Output the [x, y] coordinate of the center of the cell containing the given text.  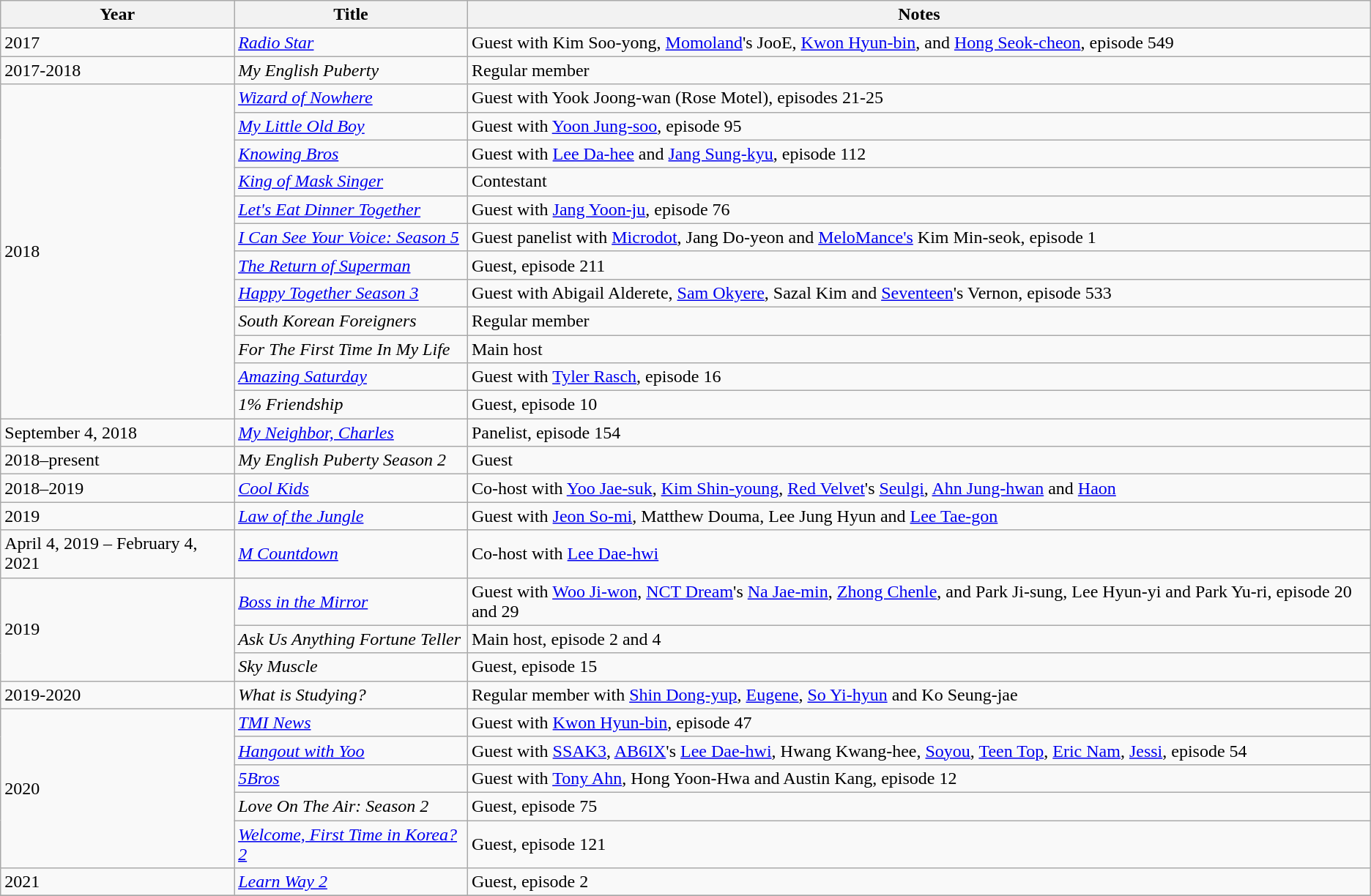
Boss in the Mirror [352, 602]
TMI News [352, 723]
I Can See Your Voice: Season 5 [352, 237]
1% Friendship [352, 405]
Guest with Woo Ji-won, NCT Dream's Na Jae-min, Zhong Chenle, and Park Ji-sung, Lee Hyun-yi and Park Yu-ri, episode 20 and 29 [918, 602]
Love On The Air: Season 2 [352, 806]
2021 [117, 882]
Radio Star [352, 42]
Law of the Jungle [352, 516]
September 4, 2018 [117, 433]
Guest with Jeon So-mi, Matthew Douma, Lee Jung Hyun and Lee Tae-gon [918, 516]
Sky Muscle [352, 667]
2019-2020 [117, 695]
South Korean Foreigners [352, 321]
Main host, episode 2 and 4 [918, 639]
The Return of Superman [352, 265]
Guest, episode 2 [918, 882]
Co-host with Lee Dae-hwi [918, 553]
Guest with Jang Yoon-ju, episode 76 [918, 209]
Co-host with Yoo Jae-suk, Kim Shin-young, Red Velvet's Seulgi, Ahn Jung-hwan and Haon [918, 488]
Guest, episode 10 [918, 405]
Guest with Yoon Jung-soo, episode 95 [918, 126]
My Little Old Boy [352, 126]
Learn Way 2 [352, 882]
My Neighbor, Charles [352, 433]
2018 [117, 252]
Let's Eat Dinner Together [352, 209]
2018–present [117, 460]
Hangout with Yoo [352, 750]
Main host [918, 349]
Guest, episode 211 [918, 265]
Knowing Bros [352, 154]
Regular member with Shin Dong-yup, Eugene, So Yi-hyun and Ko Seung-jae [918, 695]
My English Puberty [352, 70]
2020 [117, 788]
Happy Together Season 3 [352, 293]
Guest with Tony Ahn, Hong Yoon-Hwa and Austin Kang, episode 12 [918, 778]
Guest with Lee Da-hee and Jang Sung-kyu, episode 112 [918, 154]
Guest with Yook Joong-wan (Rose Motel), episodes 21-25 [918, 98]
Guest [918, 460]
Guest with Tyler Rasch, episode 16 [918, 377]
2017 [117, 42]
Year [117, 15]
Ask Us Anything Fortune Teller [352, 639]
Guest, episode 15 [918, 667]
Amazing Saturday [352, 377]
April 4, 2019 – February 4, 2021 [117, 553]
Title [352, 15]
King of Mask Singer [352, 182]
Guest, episode 121 [918, 843]
Guest with SSAK3, AB6IX's Lee Dae-hwi, Hwang Kwang-hee, Soyou, Teen Top, Eric Nam, Jessi, episode 54 [918, 750]
Notes [918, 15]
2018–2019 [117, 488]
For The First Time In My Life [352, 349]
M Countdown [352, 553]
Welcome, First Time in Korea? 2 [352, 843]
My English Puberty Season 2 [352, 460]
Cool Kids [352, 488]
Contestant [918, 182]
Panelist, episode 154 [918, 433]
Guest panelist with Microdot, Jang Do-yeon and MeloMance's Kim Min-seok, episode 1 [918, 237]
Guest with Kim Soo-yong, Momoland's JooE, Kwon Hyun-bin, and Hong Seok-cheon, episode 549 [918, 42]
Wizard of Nowhere [352, 98]
5Bros [352, 778]
Guest with Kwon Hyun-bin, episode 47 [918, 723]
Guest, episode 75 [918, 806]
Guest with Abigail Alderete, Sam Okyere, Sazal Kim and Seventeen's Vernon, episode 533 [918, 293]
2017-2018 [117, 70]
What is Studying? [352, 695]
